Search for the cell housing the specified text and yield its [X, Y] center coordinate. 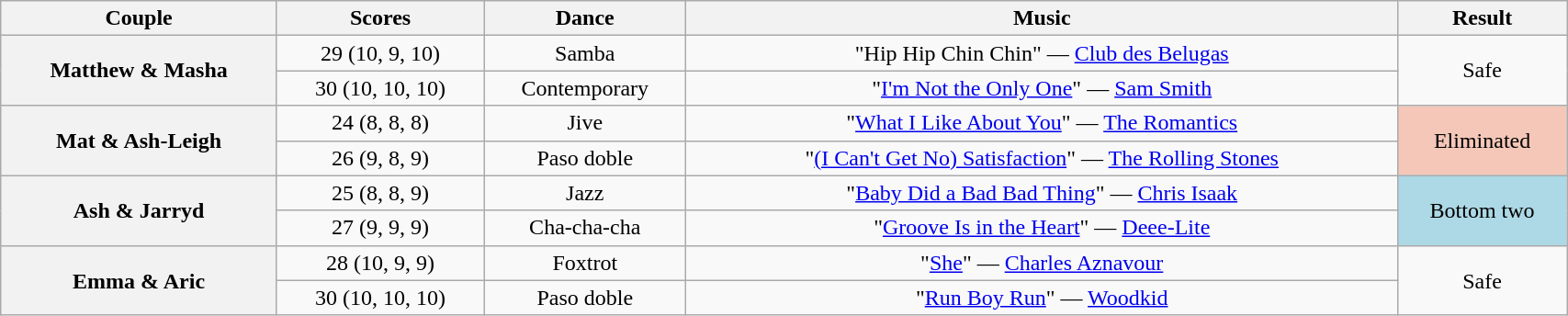
"Hip Hip Chin Chin" — Club des Belugas [1042, 53]
Contemporary [585, 88]
Eliminated [1483, 141]
24 (8, 8, 8) [380, 123]
Matthew & Masha [140, 71]
"Run Boy Run" — Woodkid [1042, 298]
28 (10, 9, 9) [380, 263]
Jive [585, 123]
"(I Can't Get No) Satisfaction" — The Rolling Stones [1042, 158]
25 (8, 8, 9) [380, 193]
Foxtrot [585, 263]
Bottom two [1483, 210]
Music [1042, 18]
29 (10, 9, 10) [380, 53]
Scores [380, 18]
"I'm Not the Only One" — Sam Smith [1042, 88]
Couple [140, 18]
Jazz [585, 193]
"What I Like About You" — The Romantics [1042, 123]
Dance [585, 18]
"Groove Is in the Heart" — Deee-Lite [1042, 228]
Samba [585, 53]
Result [1483, 18]
Ash & Jarryd [140, 210]
Emma & Aric [140, 280]
Cha-cha-cha [585, 228]
27 (9, 9, 9) [380, 228]
Mat & Ash-Leigh [140, 141]
"She" — Charles Aznavour [1042, 263]
26 (9, 8, 9) [380, 158]
"Baby Did a Bad Bad Thing" — Chris Isaak [1042, 193]
